Return the [x, y] coordinate for the center point of the cell that contains the specified text.  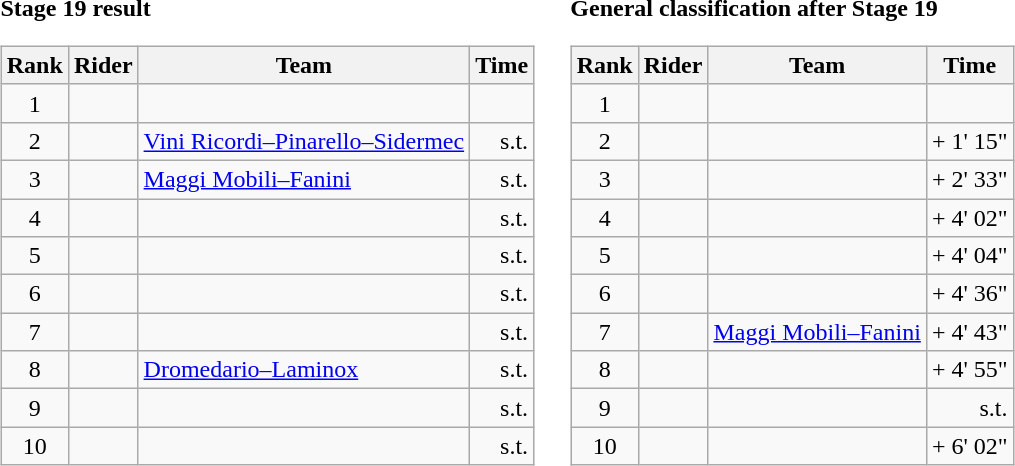
+ 4' 55" [970, 370]
+ 4' 36" [970, 294]
Vini Ricordi–Pinarello–Sidermec [304, 141]
+ 4' 02" [970, 217]
+ 6' 02" [970, 446]
+ 4' 43" [970, 332]
+ 1' 15" [970, 141]
+ 4' 04" [970, 256]
Dromedario–Laminox [304, 370]
+ 2' 33" [970, 179]
